Return (X, Y) of the center of cell containing provided text 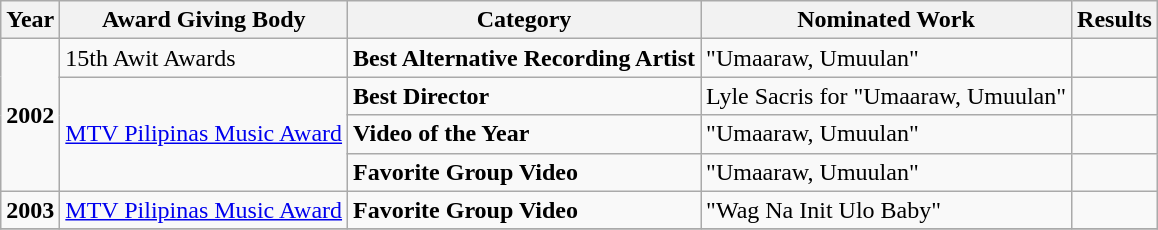
Best Director (524, 96)
"Wag Na Init Ulo Baby" (886, 210)
Award Giving Body (204, 20)
Best Alternative Recording Artist (524, 58)
Nominated Work (886, 20)
15th Awit Awards (204, 58)
Year (30, 20)
Results (1115, 20)
2002 (30, 115)
Lyle Sacris for "Umaaraw, Umuulan" (886, 96)
Video of the Year (524, 134)
Category (524, 20)
2003 (30, 210)
